Output the (x, y) coordinate of the center of the cell containing the given text.  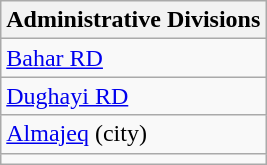
Almajeq (city) (134, 134)
Administrative Divisions (134, 20)
Bahar RD (134, 58)
Dughayi RD (134, 96)
